Return (x, y) of the center of cell containing provided text 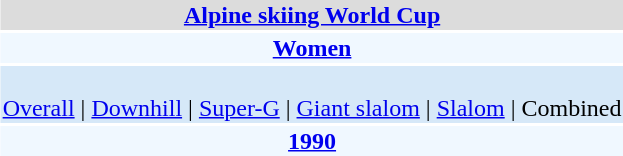
Women (312, 48)
1990 (312, 141)
Alpine skiing World Cup (312, 15)
Overall | Downhill | Super-G | Giant slalom | Slalom | Combined (312, 94)
